Determine the [X, Y] coordinate at the center of the cell enclosing the given text.  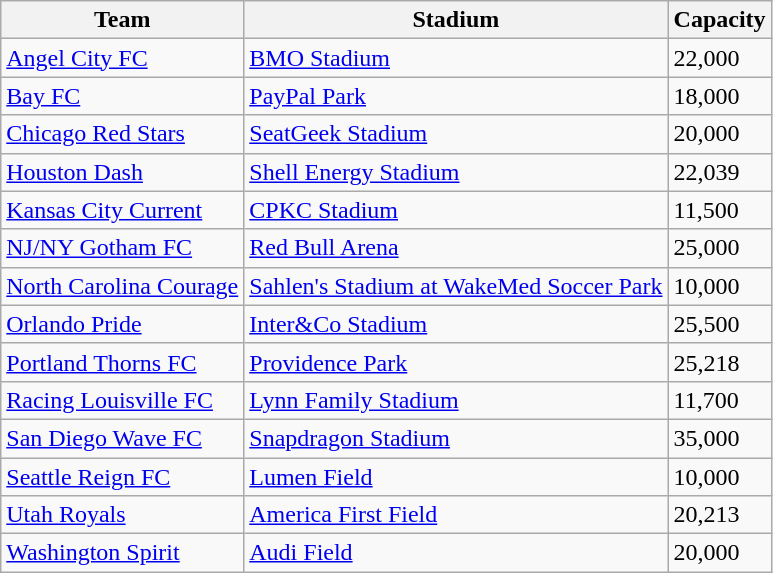
Capacity [720, 20]
Orlando Pride [122, 324]
11,500 [720, 210]
Inter&Co Stadium [456, 324]
11,700 [720, 400]
San Diego Wave FC [122, 438]
PayPal Park [456, 96]
Providence Park [456, 362]
18,000 [720, 96]
America First Field [456, 515]
Shell Energy Stadium [456, 172]
Stadium [456, 20]
Houston Dash [122, 172]
Racing Louisville FC [122, 400]
North Carolina Courage [122, 286]
Sahlen's Stadium at WakeMed Soccer Park [456, 286]
22,039 [720, 172]
Washington Spirit [122, 553]
Kansas City Current [122, 210]
CPKC Stadium [456, 210]
Utah Royals [122, 515]
Red Bull Arena [456, 248]
Audi Field [456, 553]
25,218 [720, 362]
Lumen Field [456, 477]
Angel City FC [122, 58]
35,000 [720, 438]
25,000 [720, 248]
Chicago Red Stars [122, 134]
Snapdragon Stadium [456, 438]
BMO Stadium [456, 58]
Seattle Reign FC [122, 477]
20,213 [720, 515]
25,500 [720, 324]
NJ/NY Gotham FC [122, 248]
Portland Thorns FC [122, 362]
Bay FC [122, 96]
Lynn Family Stadium [456, 400]
22,000 [720, 58]
Team [122, 20]
SeatGeek Stadium [456, 134]
